Pinpoint the cell where the given text exists, returning its [X, Y] midpoint coordinate. 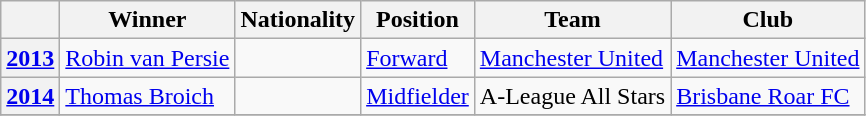
2013 [30, 58]
Forward [418, 58]
Position [418, 20]
Midfielder [418, 96]
Robin van Persie [148, 58]
2014 [30, 96]
Winner [148, 20]
Club [768, 20]
Brisbane Roar FC [768, 96]
Nationality [298, 20]
Team [572, 20]
Thomas Broich [148, 96]
A-League All Stars [572, 96]
